Search for the cell housing the specified text and yield its [X, Y] center coordinate. 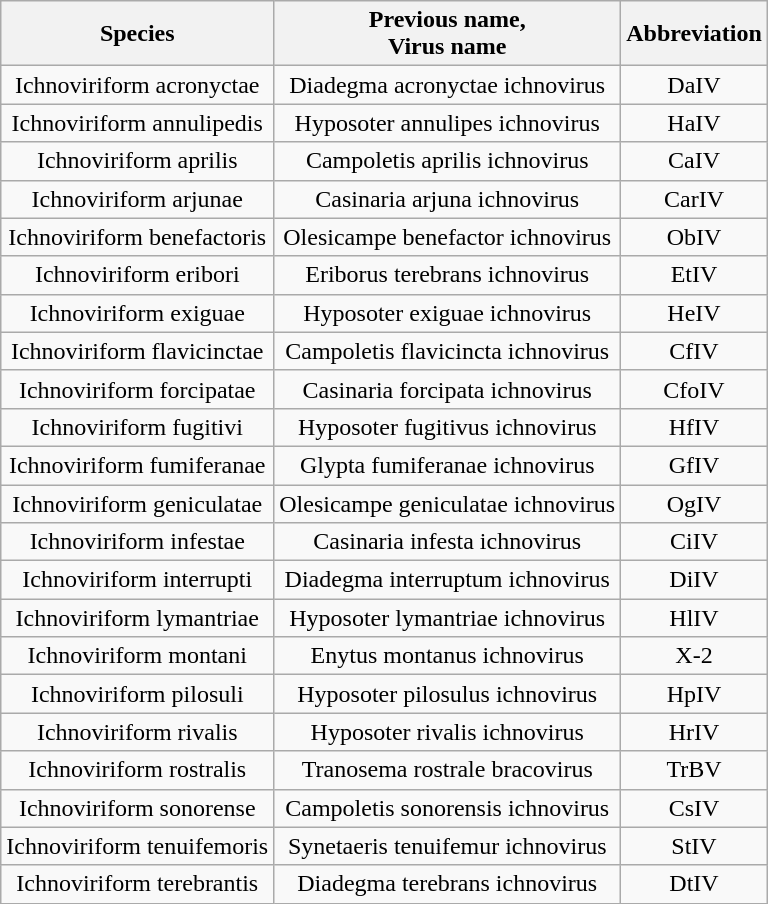
Ichnoviriform flavicinctae [138, 351]
Ichnoviriform tenuifemoris [138, 846]
Casinaria forcipata ichnovirus [448, 389]
Previous name,Virus name [448, 34]
Hyposoter rivalis ichnovirus [448, 732]
Species [138, 34]
HlIV [694, 618]
ObIV [694, 237]
Hyposoter annulipes ichnovirus [448, 123]
HrIV [694, 732]
Olesicampe benefactor ichnovirus [448, 237]
Casinaria arjuna ichnovirus [448, 199]
Casinaria infesta ichnovirus [448, 542]
Abbreviation [694, 34]
DtIV [694, 884]
HfIV [694, 427]
X-2 [694, 656]
Campoletis aprilis ichnovirus [448, 161]
GfIV [694, 465]
Ichnoviriform aprilis [138, 161]
Diadegma terebrans ichnovirus [448, 884]
Hyposoter exiguae ichnovirus [448, 313]
Ichnoviriform forcipatae [138, 389]
Ichnoviriform arjunae [138, 199]
Ichnoviriform terebrantis [138, 884]
HeIV [694, 313]
EtIV [694, 275]
Ichnoviriform pilosuli [138, 694]
TrBV [694, 770]
Hyposoter fugitivus ichnovirus [448, 427]
DaIV [694, 85]
Ichnoviriform fugitivi [138, 427]
CfIV [694, 351]
Hyposoter pilosulus ichnovirus [448, 694]
StIV [694, 846]
Diadegma interruptum ichnovirus [448, 580]
CarIV [694, 199]
Ichnoviriform geniculatae [138, 503]
Enytus montanus ichnovirus [448, 656]
Synetaeris tenuifemur ichnovirus [448, 846]
Ichnoviriform rivalis [138, 732]
Ichnoviriform annulipedis [138, 123]
OgIV [694, 503]
CaIV [694, 161]
Campoletis flavicincta ichnovirus [448, 351]
Diadegma acronyctae ichnovirus [448, 85]
Campoletis sonorensis ichnovirus [448, 808]
Ichnoviriform fumiferanae [138, 465]
HaIV [694, 123]
Ichnoviriform rostralis [138, 770]
CsIV [694, 808]
Ichnoviriform sonorense [138, 808]
Ichnoviriform interrupti [138, 580]
Ichnoviriform infestae [138, 542]
Ichnoviriform acronyctae [138, 85]
Ichnoviriform lymantriae [138, 618]
Tranosema rostrale bracovirus [448, 770]
Ichnoviriform benefactoris [138, 237]
HpIV [694, 694]
Olesicampe geniculatae ichnovirus [448, 503]
DiIV [694, 580]
Ichnoviriform exiguae [138, 313]
Ichnoviriform montani [138, 656]
CfoIV [694, 389]
Hyposoter lymantriae ichnovirus [448, 618]
Glypta fumiferanae ichnovirus [448, 465]
Ichnoviriform eribori [138, 275]
CiIV [694, 542]
Eriborus terebrans ichnovirus [448, 275]
